Locate the cell with the specified text and output its (x, y) center coordinate. 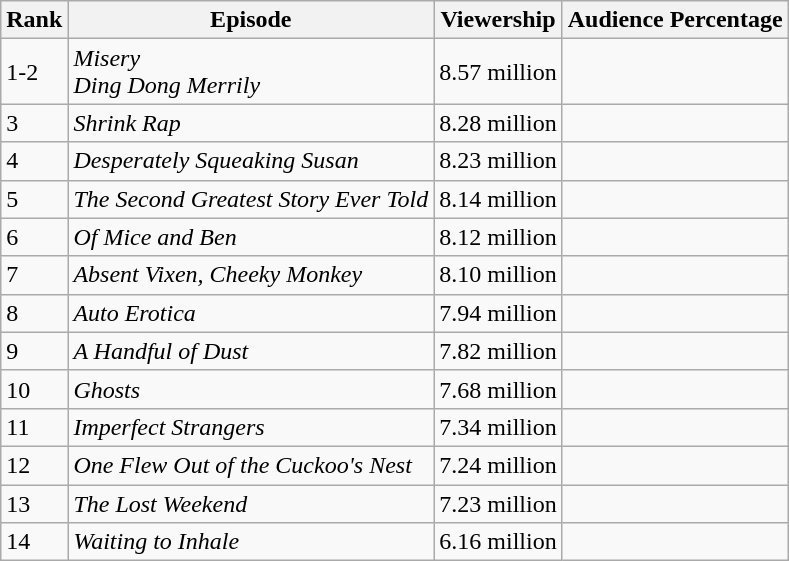
A Handful of Dust (251, 351)
6 (34, 237)
Absent Vixen, Cheeky Monkey (251, 275)
7.34 million (498, 427)
MiseryDing Dong Merrily (251, 72)
4 (34, 161)
8.57 million (498, 72)
8.28 million (498, 123)
7.94 million (498, 313)
10 (34, 389)
7.24 million (498, 465)
3 (34, 123)
Auto Erotica (251, 313)
13 (34, 503)
Imperfect Strangers (251, 427)
8.23 million (498, 161)
7.82 million (498, 351)
Audience Percentage (675, 20)
5 (34, 199)
The Lost Weekend (251, 503)
Desperately Squeaking Susan (251, 161)
8.12 million (498, 237)
Episode (251, 20)
12 (34, 465)
Waiting to Inhale (251, 542)
7 (34, 275)
Viewership (498, 20)
1-2 (34, 72)
Shrink Rap (251, 123)
6.16 million (498, 542)
Rank (34, 20)
Ghosts (251, 389)
Of Mice and Ben (251, 237)
8.14 million (498, 199)
9 (34, 351)
8 (34, 313)
7.68 million (498, 389)
11 (34, 427)
7.23 million (498, 503)
8.10 million (498, 275)
One Flew Out of the Cuckoo's Nest (251, 465)
The Second Greatest Story Ever Told (251, 199)
14 (34, 542)
